For the text-containing cell, return its midpoint in [X, Y] coordinate format. 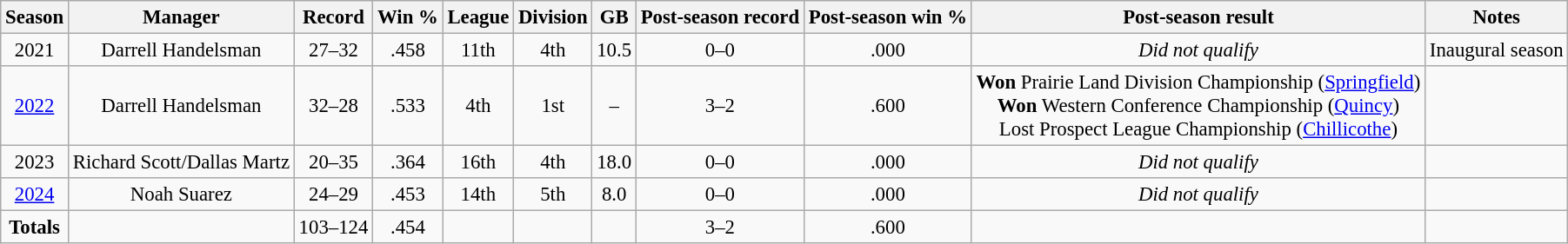
103–124 [333, 228]
Division [553, 17]
2021 [35, 50]
Totals [35, 228]
.533 [408, 106]
Post-season record [720, 17]
Noah Suarez [181, 195]
Post-season win % [887, 17]
16th [478, 162]
.458 [408, 50]
Inaugural season [1497, 50]
Won Prairie Land Division Championship (Springfield) Won Western Conference Championship (Quincy) Lost Prospect League Championship (Chillicothe) [1198, 106]
20–35 [333, 162]
GB [614, 17]
18.0 [614, 162]
.453 [408, 195]
11th [478, 50]
27–32 [333, 50]
.364 [408, 162]
2023 [35, 162]
14th [478, 195]
8.0 [614, 195]
Post-season result [1198, 17]
10.5 [614, 50]
Manager [181, 17]
1st [553, 106]
– [614, 106]
Season [35, 17]
Richard Scott/Dallas Martz [181, 162]
5th [553, 195]
2024 [35, 195]
Notes [1497, 17]
League [478, 17]
Record [333, 17]
Win % [408, 17]
2022 [35, 106]
32–28 [333, 106]
24–29 [333, 195]
.454 [408, 228]
